Detect which cell encompasses the target text, then output its [X, Y] center coordinate. 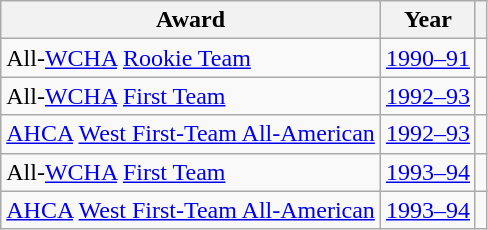
Award [191, 20]
All-WCHA Rookie Team [191, 58]
Year [428, 20]
1990–91 [428, 58]
